Identify which cell holds the provided text, then report its (X, Y) central coordinate. 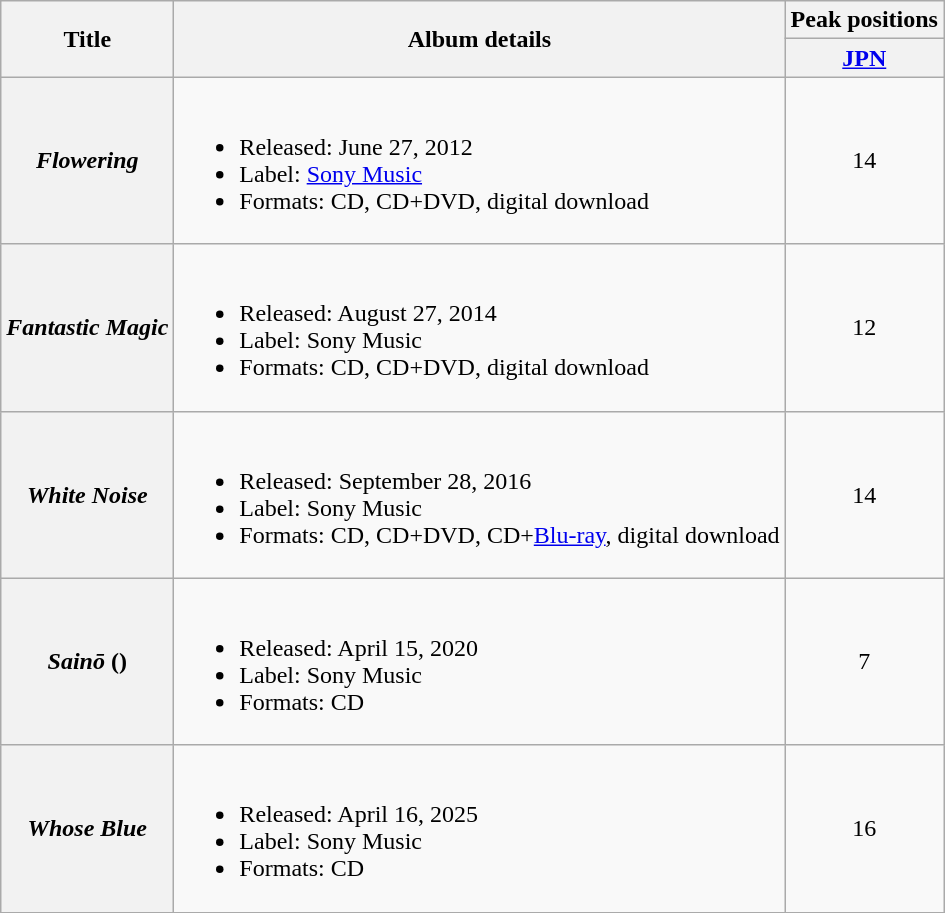
12 (864, 328)
Title (88, 39)
Released: April 15, 2020Label: Sony MusicFormats: CD (480, 662)
7 (864, 662)
Peak positions (864, 20)
Album details (480, 39)
Released: April 16, 2025Label: Sony MusicFormats: CD (480, 828)
Fantastic Magic (88, 328)
Flowering (88, 160)
Sainō () (88, 662)
16 (864, 828)
Whose Blue (88, 828)
Released: June 27, 2012Label: Sony MusicFormats: CD, CD+DVD, digital download (480, 160)
JPN (864, 58)
Released: August 27, 2014Label: Sony MusicFormats: CD, CD+DVD, digital download (480, 328)
White Noise (88, 494)
Released: September 28, 2016Label: Sony MusicFormats: CD, CD+DVD, CD+Blu-ray, digital download (480, 494)
